Return the [X, Y] coordinate for the center point of the cell that contains the specified text.  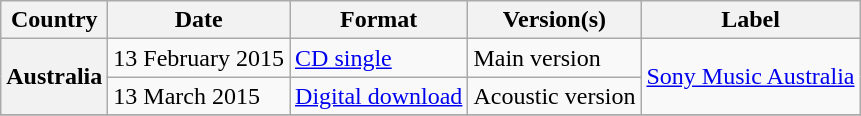
13 March 2015 [199, 96]
Version(s) [554, 20]
Sony Music Australia [750, 77]
13 February 2015 [199, 58]
Country [54, 20]
Australia [54, 77]
Acoustic version [554, 96]
Format [379, 20]
Main version [554, 58]
Digital download [379, 96]
CD single [379, 58]
Date [199, 20]
Label [750, 20]
